From the cell containing the given text, extract its center point as (X, Y) coordinate. 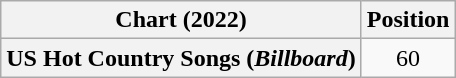
US Hot Country Songs (Billboard) (181, 58)
Position (408, 20)
60 (408, 58)
Chart (2022) (181, 20)
